Search for the cell housing the specified text and yield its [x, y] center coordinate. 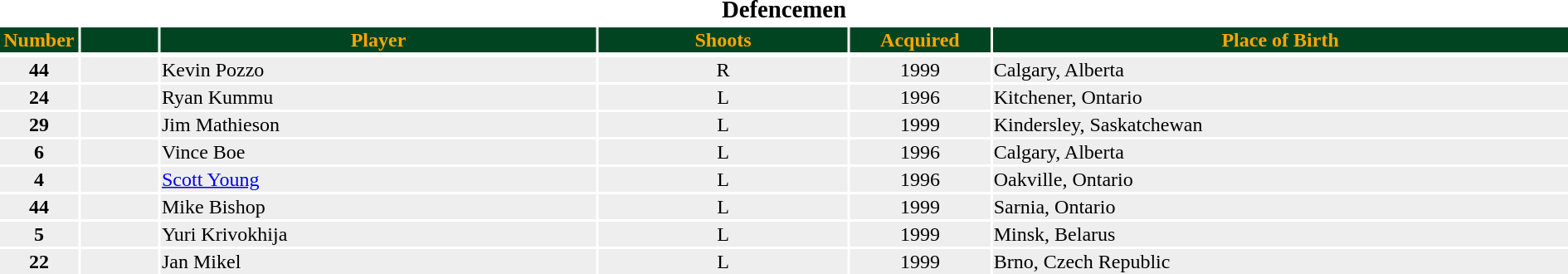
Place of Birth [1280, 40]
Vince Boe [378, 152]
Yuri Krivokhija [378, 234]
5 [39, 234]
R [723, 70]
24 [39, 97]
Jim Mathieson [378, 125]
Oakville, Ontario [1280, 179]
Brno, Czech Republic [1280, 262]
Scott Young [378, 179]
Ryan Kummu [378, 97]
Kindersley, Saskatchewan [1280, 125]
Shoots [723, 40]
22 [39, 262]
Player [378, 40]
Acquired [919, 40]
6 [39, 152]
Sarnia, Ontario [1280, 207]
Minsk, Belarus [1280, 234]
Mike Bishop [378, 207]
Kevin Pozzo [378, 70]
29 [39, 125]
Kitchener, Ontario [1280, 97]
Jan Mikel [378, 262]
4 [39, 179]
Number [39, 40]
